Determine the (X, Y) coordinate at the center of the cell enclosing the given text.  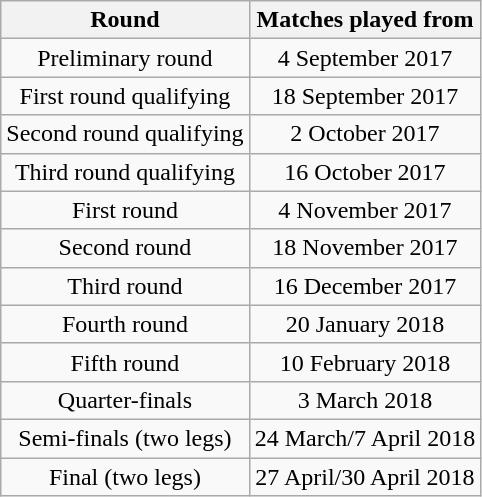
27 April/30 April 2018 (365, 477)
24 March/7 April 2018 (365, 438)
First round qualifying (125, 96)
Final (two legs) (125, 477)
18 September 2017 (365, 96)
3 March 2018 (365, 400)
Second round qualifying (125, 134)
4 September 2017 (365, 58)
10 February 2018 (365, 362)
Matches played from (365, 20)
Third round qualifying (125, 172)
20 January 2018 (365, 324)
Preliminary round (125, 58)
Fifth round (125, 362)
Fourth round (125, 324)
Third round (125, 286)
16 October 2017 (365, 172)
Quarter-finals (125, 400)
First round (125, 210)
Second round (125, 248)
18 November 2017 (365, 248)
Round (125, 20)
2 October 2017 (365, 134)
16 December 2017 (365, 286)
4 November 2017 (365, 210)
Semi-finals (two legs) (125, 438)
